Output the [X, Y] coordinate of the center of the cell containing the given text.  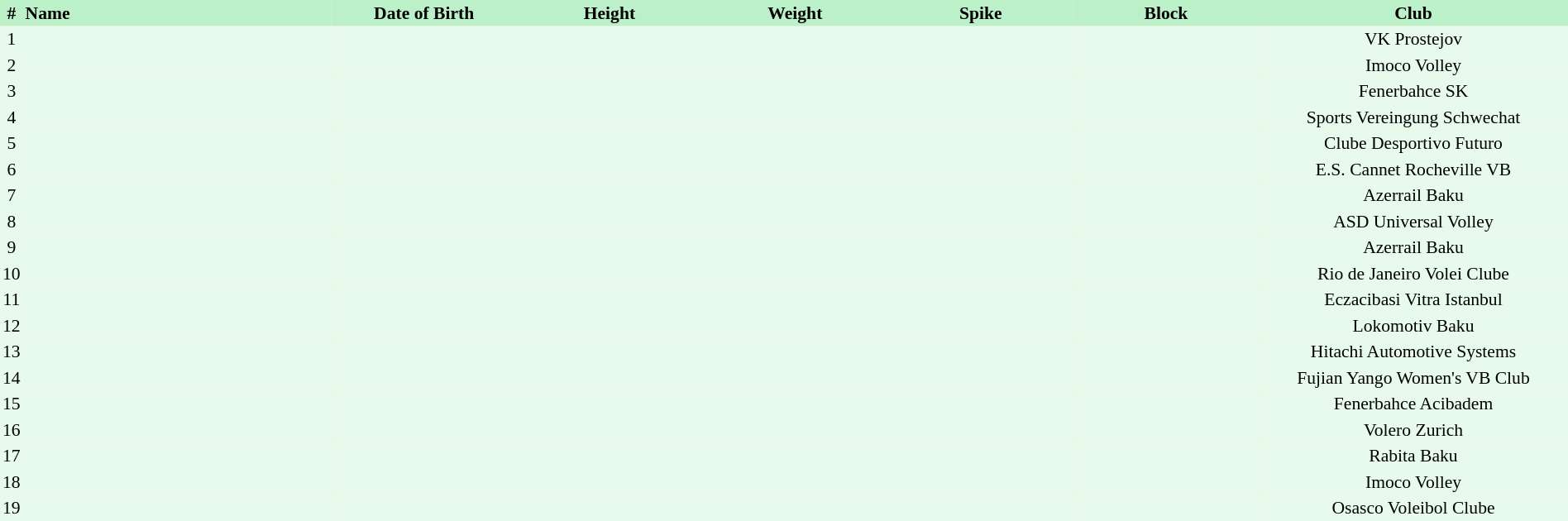
13 [12, 352]
3 [12, 91]
4 [12, 117]
16 [12, 430]
17 [12, 456]
8 [12, 222]
6 [12, 170]
19 [12, 508]
Rabita Baku [1413, 456]
Height [610, 13]
12 [12, 326]
Fenerbahce Acibadem [1413, 404]
Eczacibasi Vitra Istanbul [1413, 299]
E.S. Cannet Rocheville VB [1413, 170]
VK Prostejov [1413, 40]
Fujian Yango Women's VB Club [1413, 378]
Osasco Voleibol Clube [1413, 508]
15 [12, 404]
Sports Vereingung Schwechat [1413, 117]
Spike [981, 13]
7 [12, 195]
1 [12, 40]
14 [12, 378]
Name [177, 13]
Hitachi Automotive Systems [1413, 352]
Block [1166, 13]
ASD Universal Volley [1413, 222]
18 [12, 482]
# [12, 13]
Volero Zurich [1413, 430]
Fenerbahce SK [1413, 91]
5 [12, 144]
11 [12, 299]
Club [1413, 13]
10 [12, 274]
9 [12, 248]
Clube Desportivo Futuro [1413, 144]
Date of Birth [424, 13]
Lokomotiv Baku [1413, 326]
2 [12, 65]
Rio de Janeiro Volei Clube [1413, 274]
Weight [795, 13]
